Find where the given text appears and provide that cell's center as (X, Y) coordinate. 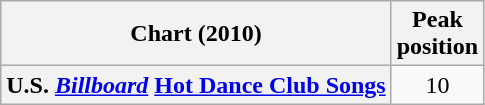
U.S. Billboard Hot Dance Club Songs (196, 85)
Chart (2010) (196, 34)
10 (437, 85)
Peakposition (437, 34)
